Locate the cell with the specified text and output its (x, y) center coordinate. 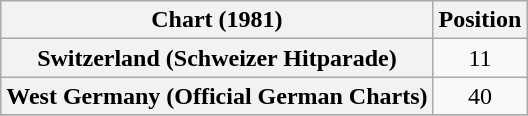
40 (480, 96)
West Germany (Official German Charts) (217, 96)
Chart (1981) (217, 20)
11 (480, 58)
Position (480, 20)
Switzerland (Schweizer Hitparade) (217, 58)
